Capture the cell that displays the provided text and extract its (X, Y) central coordinate. 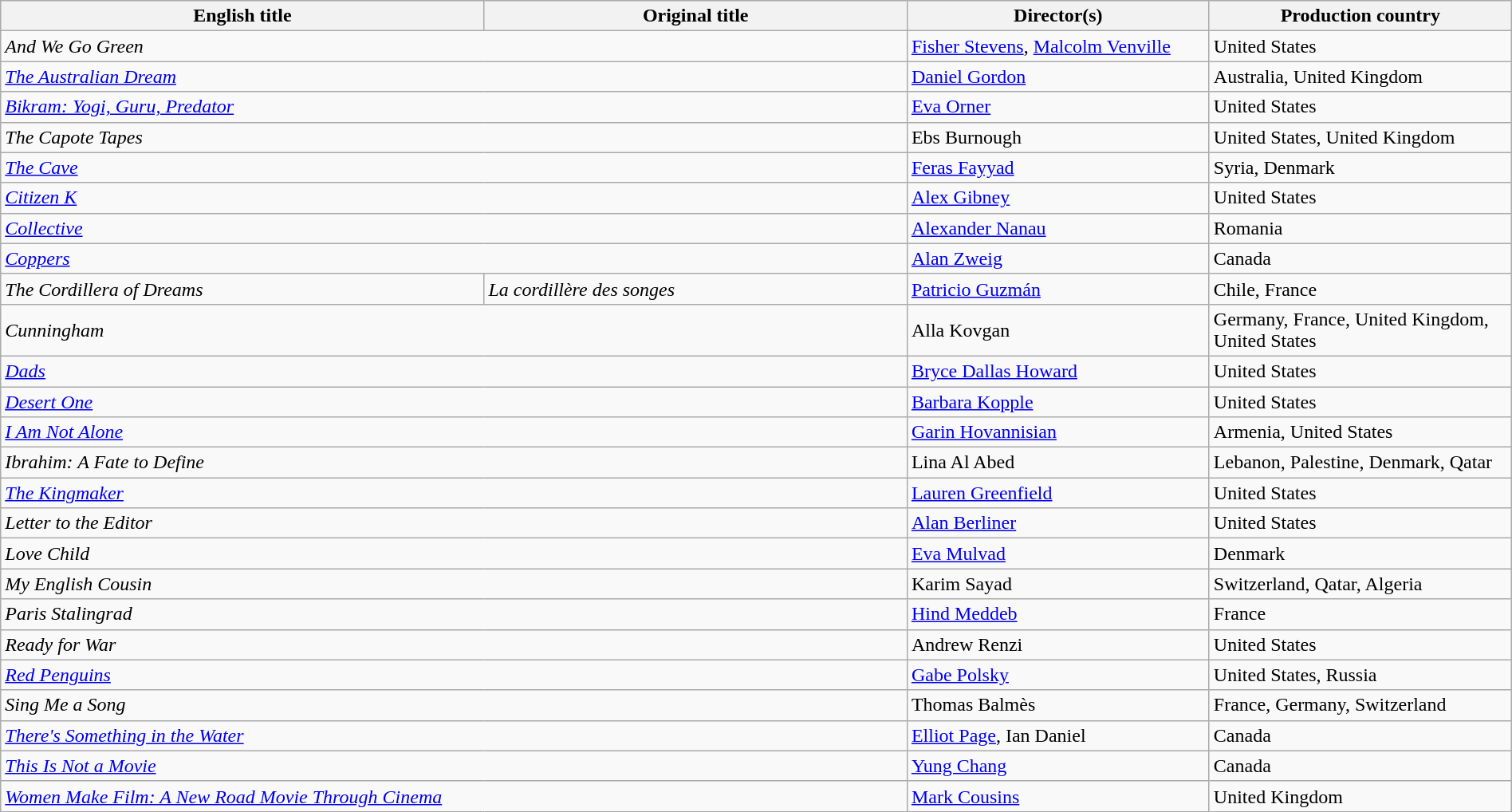
Red Penguins (455, 675)
Thomas Balmès (1057, 705)
Karim Sayad (1057, 584)
Gabe Polsky (1057, 675)
La cordillère des songes (695, 289)
Dads (455, 371)
Feras Fayyad (1057, 168)
Love Child (455, 554)
Yung Chang (1057, 766)
Eva Mulvad (1057, 554)
Chile, France (1360, 289)
Hind Meddeb (1057, 614)
Original title (695, 16)
Australia, United Kingdom (1360, 77)
Germany, France, United Kingdom, United States (1360, 330)
Lebanon, Palestine, Denmark, Qatar (1360, 463)
United Kingdom (1360, 796)
Barbara Kopple (1057, 401)
Denmark (1360, 554)
Women Make Film: A New Road Movie Through Cinema (455, 796)
Lauren Greenfield (1057, 493)
Cunningham (455, 330)
Ibrahim: A Fate to Define (455, 463)
My English Cousin (455, 584)
English title (242, 16)
The Kingmaker (455, 493)
There's Something in the Water (455, 735)
The Capote Tapes (455, 137)
United States, United Kingdom (1360, 137)
I Am Not Alone (455, 432)
Fisher Stevens, Malcolm Venville (1057, 46)
Lina Al Abed (1057, 463)
Garin Hovannisian (1057, 432)
Alan Berliner (1057, 523)
Switzerland, Qatar, Algeria (1360, 584)
France (1360, 614)
Daniel Gordon (1057, 77)
Alex Gibney (1057, 198)
Collective (455, 228)
And We Go Green (455, 46)
United States, Russia (1360, 675)
The Cordillera of Dreams (242, 289)
Elliot Page, Ian Daniel (1057, 735)
Citizen K (455, 198)
Alan Zweig (1057, 258)
Ebs Burnough (1057, 137)
Paris Stalingrad (455, 614)
Letter to the Editor (455, 523)
Romania (1360, 228)
Mark Cousins (1057, 796)
Syria, Denmark (1360, 168)
Patricio Guzmán (1057, 289)
Bikram: Yogi, Guru, Predator (455, 107)
Alla Kovgan (1057, 330)
Coppers (455, 258)
Armenia, United States (1360, 432)
Andrew Renzi (1057, 644)
Sing Me a Song (455, 705)
The Australian Dream (455, 77)
Ready for War (455, 644)
Director(s) (1057, 16)
Eva Orner (1057, 107)
The Cave (455, 168)
Desert One (455, 401)
France, Germany, Switzerland (1360, 705)
This Is Not a Movie (455, 766)
Bryce Dallas Howard (1057, 371)
Alexander Nanau (1057, 228)
Production country (1360, 16)
